Detect which cell encompasses the target text, then output its [x, y] center coordinate. 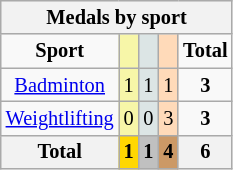
Sport [60, 51]
6 [205, 152]
Weightlifting [60, 118]
4 [168, 152]
Badminton [60, 85]
Medals by sport [117, 17]
